Locate the cell with the specified text and output its [X, Y] center coordinate. 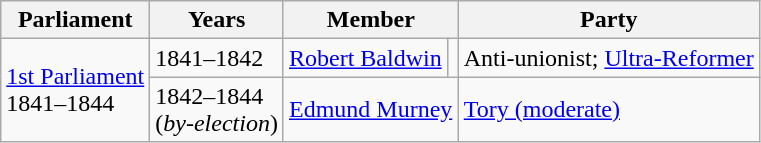
Robert Baldwin [365, 58]
Edmund Murney [370, 110]
Years [217, 20]
1842–1844 (by-election) [217, 110]
Member [370, 20]
Party [608, 20]
Parliament [76, 20]
1841–1842 [217, 58]
1st Parliament1841–1844 [76, 90]
Anti-unionist; Ultra-Reformer [608, 58]
Tory (moderate) [608, 110]
